Search for the cell housing the specified text and yield its (X, Y) center coordinate. 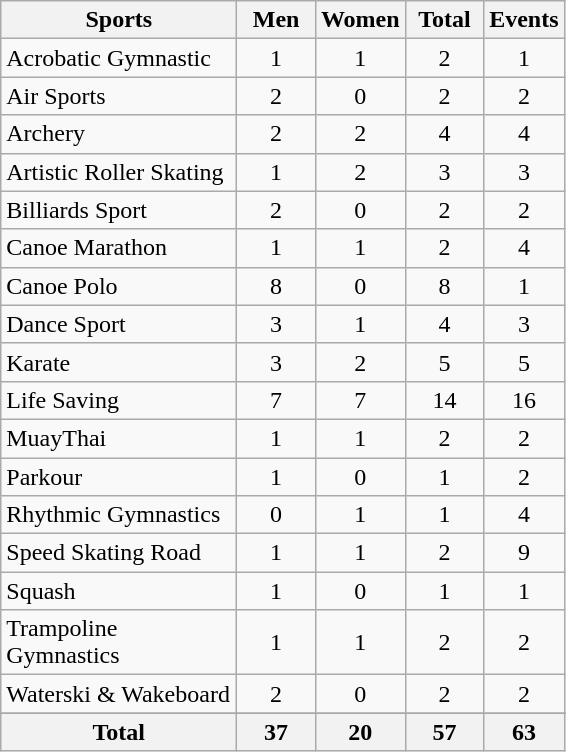
Squash (119, 591)
9 (524, 553)
Billiards Sport (119, 210)
Canoe Marathon (119, 248)
Trampoline Gymnastics (119, 642)
MuayThai (119, 438)
Air Sports (119, 96)
16 (524, 400)
Parkour (119, 477)
20 (360, 732)
Karate (119, 362)
Archery (119, 134)
Sports (119, 20)
Life Saving (119, 400)
63 (524, 732)
Canoe Polo (119, 286)
Waterski & Wakeboard (119, 694)
Women (360, 20)
14 (444, 400)
Acrobatic Gymnastic (119, 58)
37 (276, 732)
Artistic Roller Skating (119, 172)
Events (524, 20)
Dance Sport (119, 324)
Rhythmic Gymnastics (119, 515)
Men (276, 20)
Speed Skating Road (119, 553)
57 (444, 732)
